Search for the cell housing the specified text and yield its (X, Y) center coordinate. 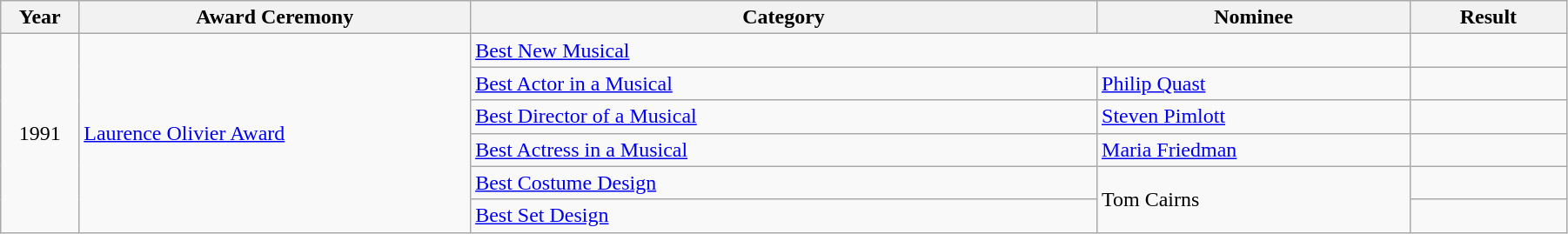
Tom Cairns (1254, 199)
Category (784, 17)
Steven Pimlott (1254, 117)
Best Director of a Musical (784, 117)
Year (40, 17)
Best Actor in a Musical (784, 84)
Best Set Design (784, 216)
Award Ceremony (275, 17)
Result (1488, 17)
Best Actress in a Musical (784, 150)
Best New Musical (941, 50)
Laurence Olivier Award (275, 133)
Nominee (1254, 17)
1991 (40, 133)
Philip Quast (1254, 84)
Maria Friedman (1254, 150)
Best Costume Design (784, 183)
